Provide the (x, y) coordinate of the cell's center where the given text is located.  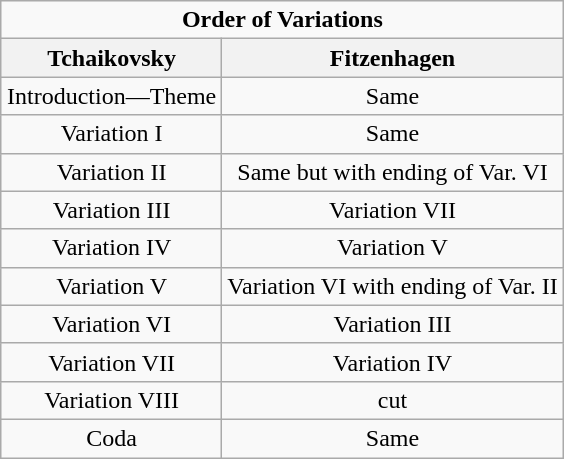
Variation I (111, 134)
Same but with ending of Var. VI (392, 172)
Fitzenhagen (392, 58)
Variation VIII (111, 400)
Variation VI (111, 324)
Tchaikovsky (111, 58)
Variation VI with ending of Var. II (392, 286)
cut (392, 400)
Order of Variations (282, 20)
Coda (111, 438)
Variation II (111, 172)
Introduction—Theme (111, 96)
